Provide the [x, y] coordinate of the cell's center where the given text is located.  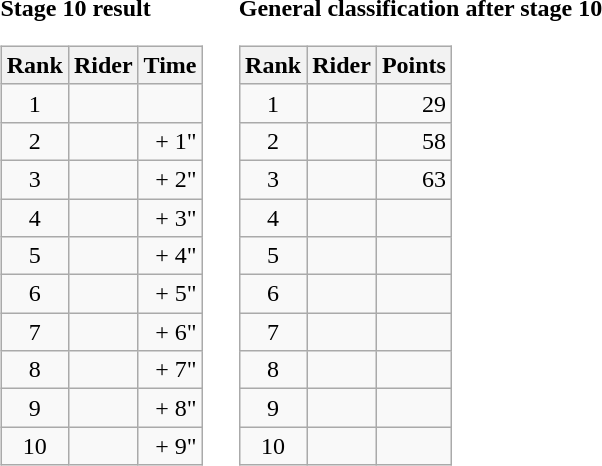
29 [414, 103]
+ 7" [170, 370]
+ 5" [170, 294]
+ 8" [170, 408]
+ 6" [170, 332]
Time [170, 65]
+ 2" [170, 179]
63 [414, 179]
+ 1" [170, 141]
+ 3" [170, 217]
58 [414, 141]
+ 4" [170, 256]
Points [414, 65]
+ 9" [170, 446]
